Return the [x, y] coordinate for the center point of the cell that contains the specified text.  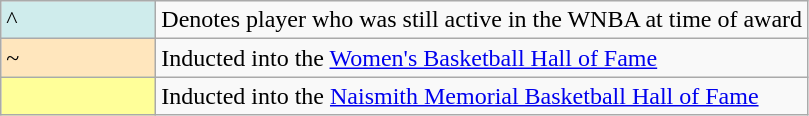
~ [78, 58]
^ [78, 20]
Inducted into the Naismith Memorial Basketball Hall of Fame [482, 96]
Inducted into the Women's Basketball Hall of Fame [482, 58]
Denotes player who was still active in the WNBA at time of award [482, 20]
